Extract the (x, y) coordinate from the center of the cell holding the provided text.  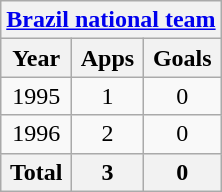
Total (36, 172)
1995 (36, 96)
Brazil national team (111, 20)
2 (108, 134)
Apps (108, 58)
Goals (182, 58)
1996 (36, 134)
Year (36, 58)
1 (108, 96)
3 (108, 172)
